For the text-containing cell, return its midpoint in [X, Y] coordinate format. 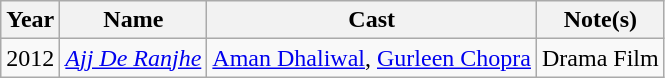
Name [134, 20]
Drama Film [600, 58]
Aman Dhaliwal, Gurleen Chopra [372, 58]
Cast [372, 20]
Year [30, 20]
Ajj De Ranjhe [134, 58]
2012 [30, 58]
Note(s) [600, 20]
